Identify which cell holds the provided text, then report its [x, y] central coordinate. 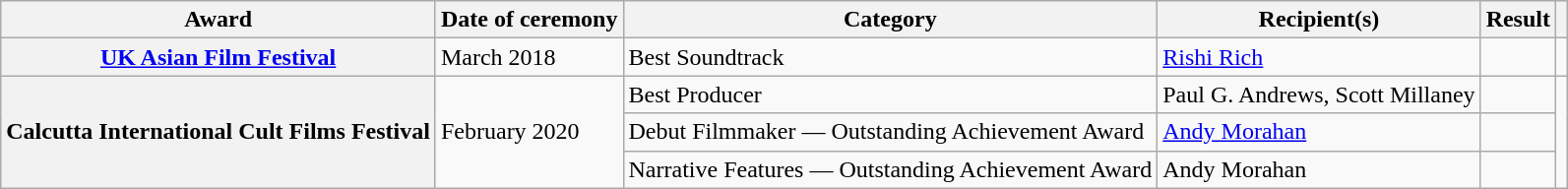
Best Producer [890, 94]
Award [219, 20]
Debut Filmmaker — Outstanding Achievement Award [890, 132]
March 2018 [530, 57]
Rishi Rich [1319, 57]
February 2020 [530, 132]
Recipient(s) [1319, 20]
Best Soundtrack [890, 57]
Calcutta International Cult Films Festival [219, 132]
Category [890, 20]
Paul G. Andrews, Scott Millaney [1319, 94]
UK Asian Film Festival [219, 57]
Date of ceremony [530, 20]
Narrative Features — Outstanding Achievement Award [890, 169]
Result [1518, 20]
